Provide the [X, Y] coordinate of the cell's center where the given text is located.  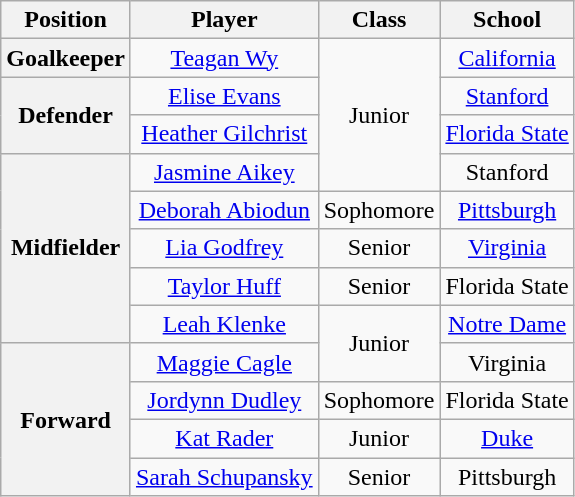
California [507, 58]
Heather Gilchrist [224, 134]
Sarah Schupansky [224, 477]
Class [379, 20]
Jasmine Aikey [224, 172]
Lia Godfrey [224, 248]
Leah Klenke [224, 324]
Deborah Abiodun [224, 210]
Jordynn Dudley [224, 400]
Maggie Cagle [224, 362]
Midfielder [66, 248]
Kat Rader [224, 438]
Forward [66, 419]
Notre Dame [507, 324]
Position [66, 20]
Taylor Huff [224, 286]
Elise Evans [224, 96]
Teagan Wy [224, 58]
Goalkeeper [66, 58]
School [507, 20]
Defender [66, 115]
Duke [507, 438]
Player [224, 20]
